From the cell containing the given text, extract its center point as [x, y] coordinate. 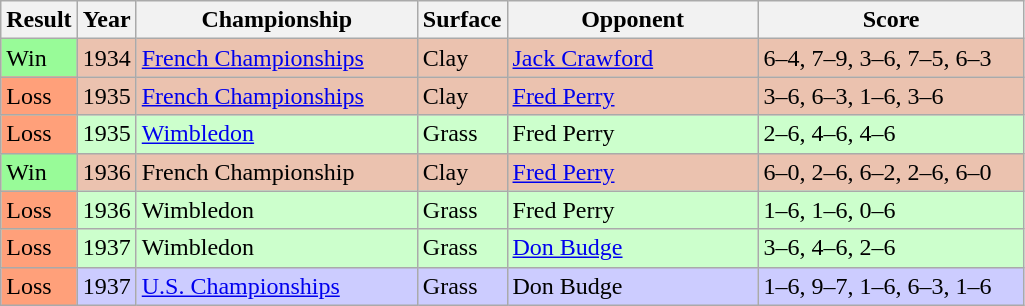
Surface [462, 20]
Result [39, 20]
1–6, 1–6, 0–6 [891, 210]
Jack Crawford [632, 58]
1–6, 9–7, 1–6, 6–3, 1–6 [891, 286]
6–4, 7–9, 3–6, 7–5, 6–3 [891, 58]
French Championship [276, 172]
1934 [106, 58]
3–6, 4–6, 2–6 [891, 248]
U.S. Championships [276, 286]
3–6, 6–3, 1–6, 3–6 [891, 96]
Championship [276, 20]
Year [106, 20]
2–6, 4–6, 4–6 [891, 134]
6–0, 2–6, 6–2, 2–6, 6–0 [891, 172]
Opponent [632, 20]
Score [891, 20]
